Scan for the cell matching the given text and deliver its (X, Y) coordinate at center. 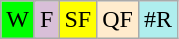
W (18, 20)
SF (78, 20)
#R (158, 20)
QF (118, 20)
F (46, 20)
